Pinpoint the cell where the given text exists, returning its [X, Y] midpoint coordinate. 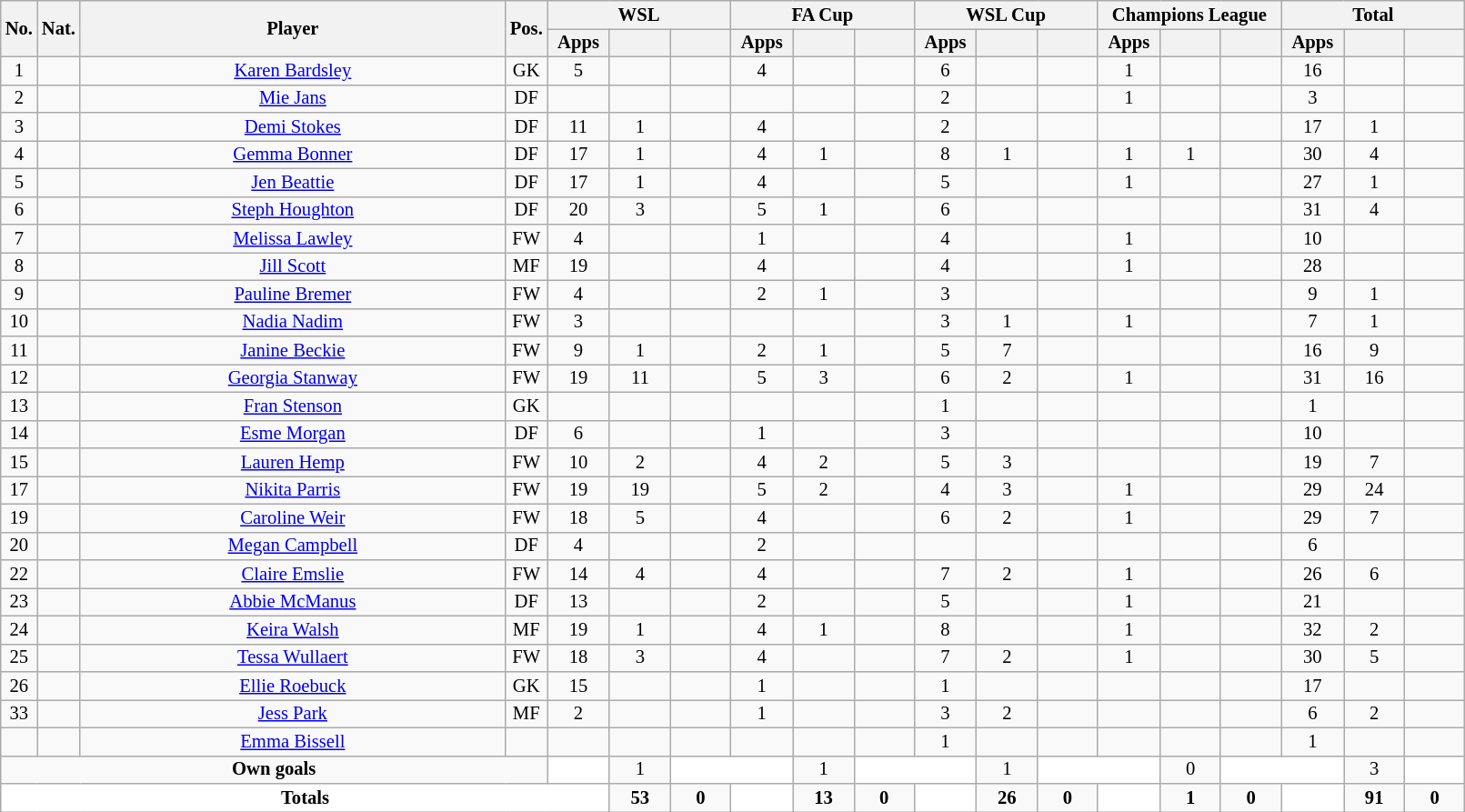
33 [19, 713]
Caroline Weir [293, 518]
12 [19, 378]
WSL Cup [1006, 15]
Pauline Bremer [293, 295]
Esme Morgan [293, 435]
32 [1313, 629]
91 [1375, 798]
23 [19, 602]
Pos. [527, 28]
Melissa Lawley [293, 238]
Tessa Wullaert [293, 658]
Jill Scott [293, 266]
Champions League [1189, 15]
53 [640, 798]
Mie Jans [293, 98]
No. [19, 28]
Megan Campbell [293, 546]
FA Cup [822, 15]
Nikita Parris [293, 489]
Karen Bardsley [293, 71]
Emma Bissell [293, 742]
28 [1313, 266]
Totals [306, 798]
WSL [639, 15]
21 [1313, 602]
Abbie McManus [293, 602]
Georgia Stanway [293, 378]
Total [1373, 15]
Nadia Nadim [293, 322]
Player [293, 28]
Jess Park [293, 713]
Keira Walsh [293, 629]
Gemma Bonner [293, 155]
Ellie Roebuck [293, 686]
25 [19, 658]
27 [1313, 182]
Lauren Hemp [293, 462]
Fran Stenson [293, 406]
Steph Houghton [293, 211]
Janine Beckie [293, 351]
22 [19, 575]
Jen Beattie [293, 182]
Nat. [58, 28]
Claire Emslie [293, 575]
Own goals [275, 769]
Demi Stokes [293, 127]
